Return [x, y] of the center of cell containing provided text 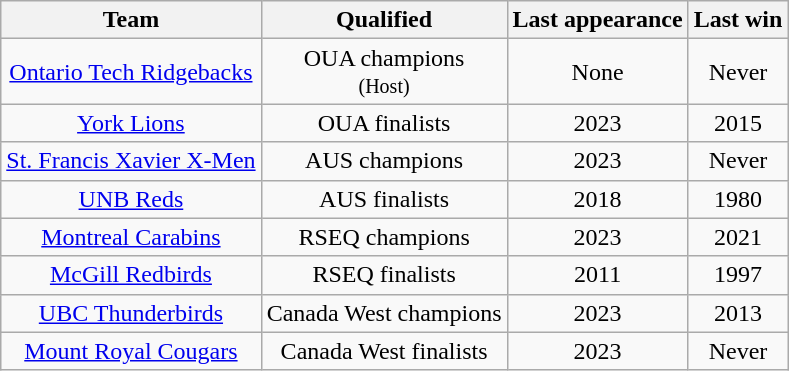
Team [131, 20]
OUA finalists [384, 123]
2021 [738, 237]
Canada West finalists [384, 351]
Canada West champions [384, 313]
1997 [738, 275]
Last appearance [598, 20]
2013 [738, 313]
None [598, 72]
RSEQ finalists [384, 275]
UNB Reds [131, 199]
2011 [598, 275]
OUA champions(Host) [384, 72]
York Lions [131, 123]
Qualified [384, 20]
2018 [598, 199]
St. Francis Xavier X-Men [131, 161]
Last win [738, 20]
AUS champions [384, 161]
2015 [738, 123]
Mount Royal Cougars [131, 351]
RSEQ champions [384, 237]
Montreal Carabins [131, 237]
UBC Thunderbirds [131, 313]
AUS finalists [384, 199]
McGill Redbirds [131, 275]
1980 [738, 199]
Ontario Tech Ridgebacks [131, 72]
